Search for the cell housing the specified text and yield its (x, y) center coordinate. 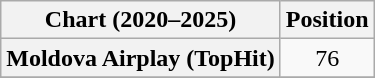
76 (327, 58)
Position (327, 20)
Chart (2020–2025) (141, 20)
Moldova Airplay (TopHit) (141, 58)
